Locate the cell with the specified text and output its [x, y] center coordinate. 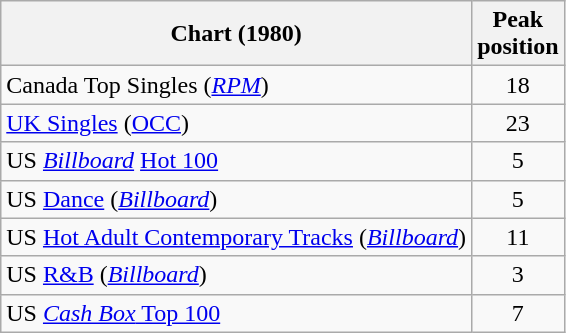
US Hot Adult Contemporary Tracks (Billboard) [236, 237]
UK Singles (OCC) [236, 123]
3 [518, 275]
US Billboard Hot 100 [236, 161]
US R&B (Billboard) [236, 275]
7 [518, 313]
23 [518, 123]
US Cash Box Top 100 [236, 313]
Canada Top Singles (RPM) [236, 85]
18 [518, 85]
Chart (1980) [236, 34]
Peakposition [518, 34]
US Dance (Billboard) [236, 199]
11 [518, 237]
